Locate the cell with the specified text and output its (X, Y) center coordinate. 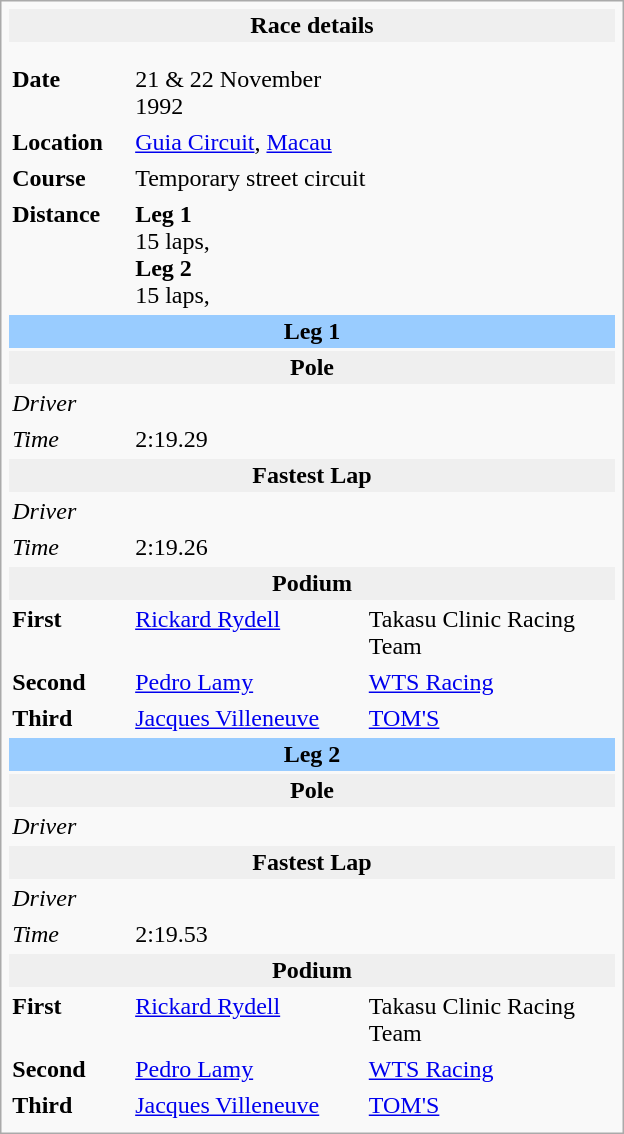
21 & 22 November 1992 (248, 93)
Course (69, 178)
Date (69, 93)
Leg 115 laps, Leg 215 laps, (374, 255)
Temporary street circuit (374, 178)
Location (69, 142)
Distance (69, 255)
2:19.26 (374, 548)
Leg 2 (312, 754)
2:19.53 (374, 934)
Leg 1 (312, 332)
Guia Circuit, Macau (374, 142)
2:19.29 (374, 440)
Race details (312, 26)
